From the cell containing the given text, extract its center point as [x, y] coordinate. 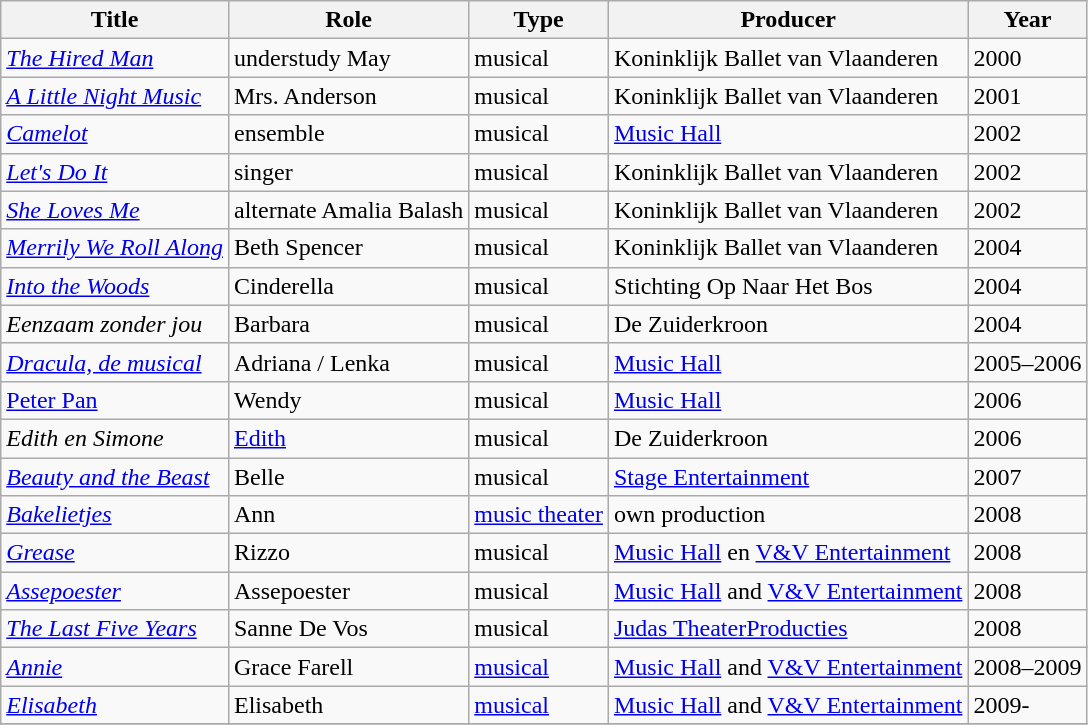
alternate Amalia Balash [348, 210]
music theater [539, 515]
Edith [348, 438]
Year [1028, 20]
A Little Night Music [115, 96]
Camelot [115, 134]
Barbara [348, 324]
2008–2009 [1028, 667]
2009- [1028, 705]
Mrs. Anderson [348, 96]
Ann [348, 515]
Type [539, 20]
Beth Spencer [348, 248]
The Last Five Years [115, 629]
Cinderella [348, 286]
2007 [1028, 477]
Title [115, 20]
Sanne De Vos [348, 629]
Eenzaam zonder jou [115, 324]
Judas TheaterProducties [788, 629]
2000 [1028, 58]
Edith en Simone [115, 438]
Wendy [348, 400]
Music Hall en V&V Entertainment [788, 553]
understudy May [348, 58]
Dracula, de musical [115, 362]
Belle [348, 477]
Stage Entertainment [788, 477]
Peter Pan [115, 400]
Into the Woods [115, 286]
ensemble [348, 134]
Producer [788, 20]
Merrily We Roll Along [115, 248]
own production [788, 515]
Annie [115, 667]
The Hired Man [115, 58]
2001 [1028, 96]
She Loves Me [115, 210]
Grace Farell [348, 667]
Bakelietjes [115, 515]
singer [348, 172]
Beauty and the Beast [115, 477]
Adriana / Lenka [348, 362]
Grease [115, 553]
Role [348, 20]
Stichting Op Naar Het Bos [788, 286]
Rizzo [348, 553]
2005–2006 [1028, 362]
Let's Do It [115, 172]
